For the text-containing cell, return its midpoint in [x, y] coordinate format. 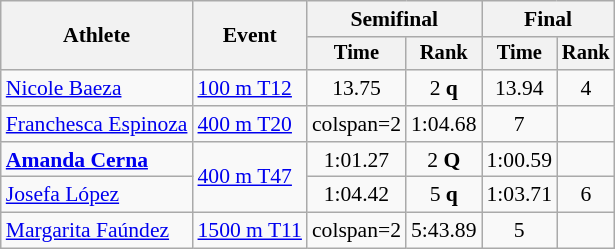
1:04.68 [444, 124]
5 q [444, 195]
5 [520, 231]
400 m T20 [249, 124]
1:01.27 [356, 160]
5:43.89 [444, 231]
Franchesca Espinoza [97, 124]
Event [249, 36]
Nicole Baeza [97, 88]
2 q [444, 88]
1:00.59 [520, 160]
13.75 [356, 88]
4 [586, 88]
Semifinal [394, 19]
Margarita Faúndez [97, 231]
1500 m T11 [249, 231]
7 [520, 124]
2 Q [444, 160]
Josefa López [97, 195]
1:04.42 [356, 195]
Amanda Cerna [97, 160]
400 m T47 [249, 178]
100 m T12 [249, 88]
Athlete [97, 36]
6 [586, 195]
1:03.71 [520, 195]
Final [548, 19]
13.94 [520, 88]
